Find where the given text appears and provide that cell's center as (x, y) coordinate. 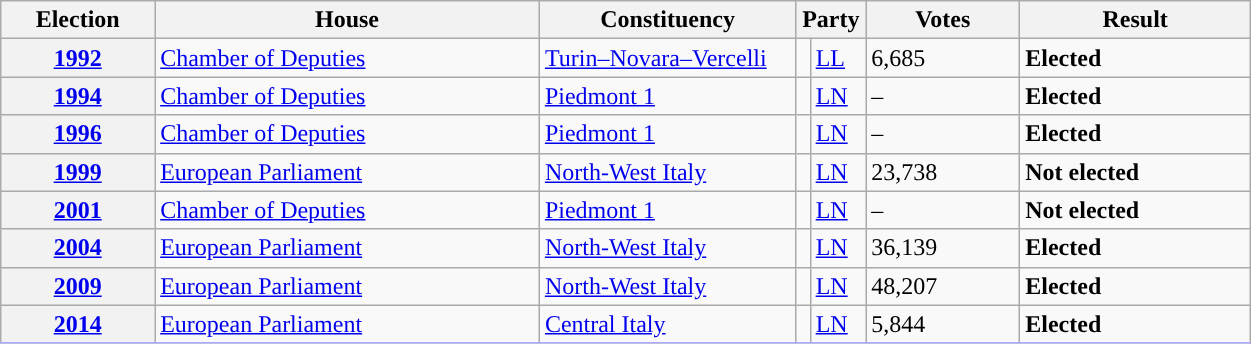
Turin–Novara–Vercelli (667, 58)
2009 (78, 286)
1994 (78, 96)
Election (78, 20)
Central Italy (667, 324)
5,844 (943, 324)
Constituency (667, 20)
Votes (943, 20)
36,139 (943, 248)
LL (838, 58)
1999 (78, 172)
2004 (78, 248)
2014 (78, 324)
6,685 (943, 58)
2001 (78, 210)
House (348, 20)
Result (1136, 20)
Party (831, 20)
1992 (78, 58)
23,738 (943, 172)
48,207 (943, 286)
1996 (78, 134)
